Detect which cell encompasses the target text, then output its [X, Y] center coordinate. 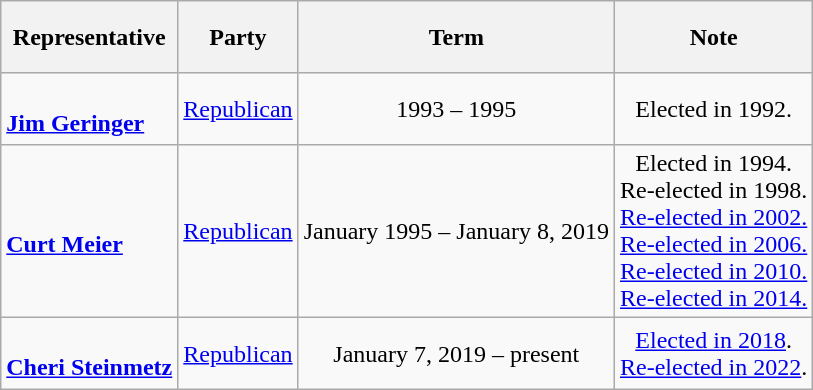
Curt Meier [90, 232]
Note [713, 37]
Representative [90, 37]
Elected in 1994.Re-elected in 1998.Re-elected in 2002.Re-elected in 2006.Re-elected in 2010.Re-elected in 2014. [713, 232]
1993 – 1995 [456, 109]
Party [238, 37]
January 1995 – January 8, 2019 [456, 232]
Jim Geringer [90, 109]
Cheri Steinmetz [90, 354]
Term [456, 37]
Elected in 1992. [713, 109]
Elected in 2018.Re-elected in 2022. [713, 354]
January 7, 2019 – present [456, 354]
